Find where the given text appears and provide that cell's center as (x, y) coordinate. 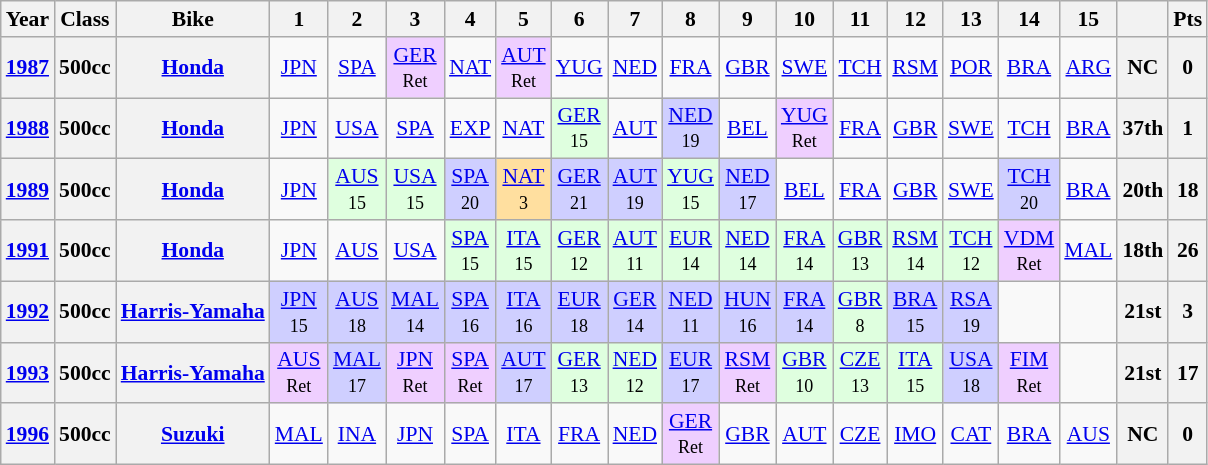
4 (470, 19)
TCH12 (971, 250)
YUG15 (690, 190)
AUS18 (357, 312)
14 (1030, 19)
1991 (28, 250)
1989 (28, 190)
26 (1188, 250)
SPA16 (470, 312)
GBR13 (860, 250)
CAT (971, 434)
AUS15 (357, 190)
8 (690, 19)
15 (1088, 19)
18 (1188, 190)
17 (1188, 372)
9 (748, 19)
RSA19 (971, 312)
Bike (193, 19)
SPA15 (470, 250)
1992 (28, 312)
JPN15 (299, 312)
USA18 (971, 372)
USA15 (415, 190)
1993 (28, 372)
6 (580, 19)
INA (357, 434)
20th (1142, 190)
Year (28, 19)
1987 (28, 68)
POR (971, 68)
CZE (860, 434)
NED14 (748, 250)
12 (915, 19)
10 (804, 19)
GER21 (580, 190)
ARG (1088, 68)
GBR8 (860, 312)
EXP (470, 128)
ITA (523, 434)
YUG (580, 68)
NED11 (690, 312)
MAL17 (357, 372)
EUR14 (690, 250)
5 (523, 19)
RSM14 (915, 250)
EUR18 (580, 312)
IMO (915, 434)
AUT17 (523, 372)
37th (1142, 128)
TCH20 (1030, 190)
HUN16 (748, 312)
11 (860, 19)
AUT19 (635, 190)
RSMRet (748, 372)
Suzuki (193, 434)
GER13 (580, 372)
BRA15 (915, 312)
FIMRet (1030, 372)
NED12 (635, 372)
AUTRet (523, 68)
18th (1142, 250)
1996 (28, 434)
YUGRet (804, 128)
ITA16 (523, 312)
JPNRet (415, 372)
Pts (1188, 19)
NAT3 (523, 190)
RSM (915, 68)
GER12 (580, 250)
NED17 (748, 190)
MAL14 (415, 312)
13 (971, 19)
7 (635, 19)
GER14 (635, 312)
GER15 (580, 128)
NED19 (690, 128)
EUR17 (690, 372)
AUSRet (299, 372)
SPARet (470, 372)
GBR10 (804, 372)
AUT11 (635, 250)
2 (357, 19)
CZE13 (860, 372)
Class (85, 19)
1988 (28, 128)
SPA20 (470, 190)
VDMRet (1030, 250)
